Locate the cell with the specified text and output its (X, Y) center coordinate. 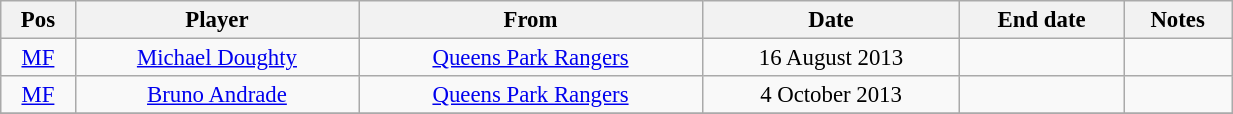
Pos (38, 20)
Notes (1178, 20)
16 August 2013 (830, 58)
Michael Doughty (217, 58)
From (531, 20)
Player (217, 20)
Bruno Andrade (217, 95)
End date (1042, 20)
4 October 2013 (830, 95)
Date (830, 20)
